Identify which cell holds the provided text, then report its (X, Y) central coordinate. 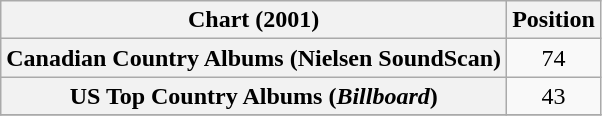
43 (554, 96)
US Top Country Albums (Billboard) (254, 96)
Canadian Country Albums (Nielsen SoundScan) (254, 58)
74 (554, 58)
Chart (2001) (254, 20)
Position (554, 20)
